For the text-containing cell, return its midpoint in (x, y) coordinate format. 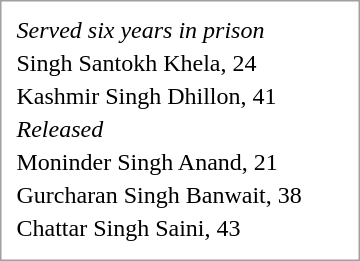
Served six years in prison (180, 30)
Kashmir Singh Dhillon, 41 (180, 96)
Chattar Singh Saini, 43 (180, 228)
Gurcharan Singh Banwait, 38 (180, 195)
Released (180, 129)
Moninder Singh Anand, 21 (180, 162)
Singh Santokh Khela, 24 (180, 63)
